Provide the [x, y] coordinate of the cell's center where the given text is located.  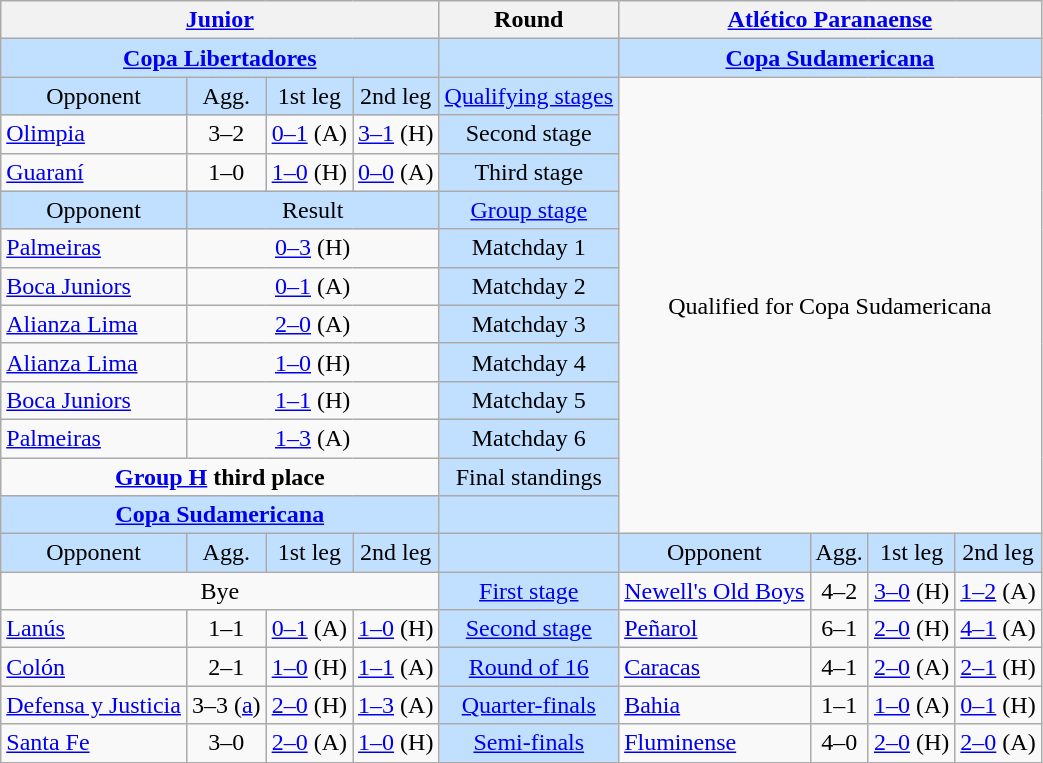
Olimpia [94, 134]
3–3 (a) [226, 705]
4–2 [839, 591]
Matchday 5 [529, 400]
3–0 (H) [911, 591]
1–2 (A) [998, 591]
Round [529, 20]
Caracas [714, 667]
Matchday 4 [529, 362]
4–0 [839, 743]
3–1 (H) [396, 134]
6–1 [839, 629]
Matchday 3 [529, 324]
1–0 (A) [911, 705]
Bye [220, 591]
Group stage [529, 210]
1–0 [226, 172]
4–1 (A) [998, 629]
First stage [529, 591]
0–3 (H) [312, 248]
Third stage [529, 172]
Colón [94, 667]
Matchday 6 [529, 438]
3–0 [226, 743]
Qualified for Copa Sudamericana [830, 306]
Defensa y Justicia [94, 705]
Quarter-finals [529, 705]
Group H third place [220, 477]
Matchday 1 [529, 248]
Qualifying stages [529, 96]
2–1 [226, 667]
Bahia [714, 705]
4–1 [839, 667]
2–1 (H) [998, 667]
Round of 16 [529, 667]
Fluminense [714, 743]
Matchday 2 [529, 286]
0–1 (H) [998, 705]
Lanús [94, 629]
Newell's Old Boys [714, 591]
Guaraní [94, 172]
Result [312, 210]
Peñarol [714, 629]
Santa Fe [94, 743]
1–1 (H) [312, 400]
Copa Libertadores [220, 58]
0–0 (A) [396, 172]
1–1 (A) [396, 667]
Final standings [529, 477]
Junior [220, 20]
Semi-finals [529, 743]
3–2 [226, 134]
Atlético Paranaense [830, 20]
